Identify which cell holds the provided text, then report its (X, Y) central coordinate. 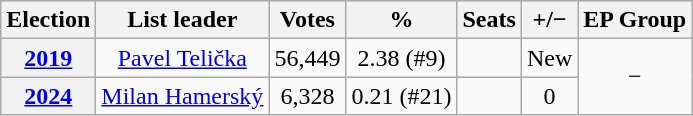
2019 (48, 58)
Seats (489, 20)
2.38 (#9) (402, 58)
New (549, 58)
+/− (549, 20)
− (635, 77)
0 (549, 96)
6,328 (308, 96)
List leader (182, 20)
2024 (48, 96)
EP Group (635, 20)
% (402, 20)
56,449 (308, 58)
0.21 (#21) (402, 96)
Pavel Telička (182, 58)
Votes (308, 20)
Election (48, 20)
Milan Hamerský (182, 96)
